Capture the cell that displays the provided text and extract its [X, Y] central coordinate. 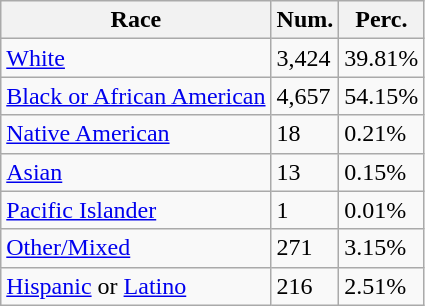
Other/Mixed [136, 248]
3,424 [305, 58]
2.51% [382, 286]
216 [305, 286]
13 [305, 172]
1 [305, 210]
Native American [136, 134]
Pacific Islander [136, 210]
271 [305, 248]
Black or African American [136, 96]
0.21% [382, 134]
Asian [136, 172]
0.15% [382, 172]
White [136, 58]
Num. [305, 20]
54.15% [382, 96]
Hispanic or Latino [136, 286]
4,657 [305, 96]
18 [305, 134]
0.01% [382, 210]
3.15% [382, 248]
Perc. [382, 20]
39.81% [382, 58]
Race [136, 20]
